Determine the [X, Y] coordinate at the center of the cell enclosing the given text.  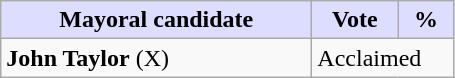
Vote [355, 20]
Acclaimed [383, 58]
John Taylor (X) [156, 58]
Mayoral candidate [156, 20]
% [426, 20]
